Find where the given text appears and provide that cell's center as [X, Y] coordinate. 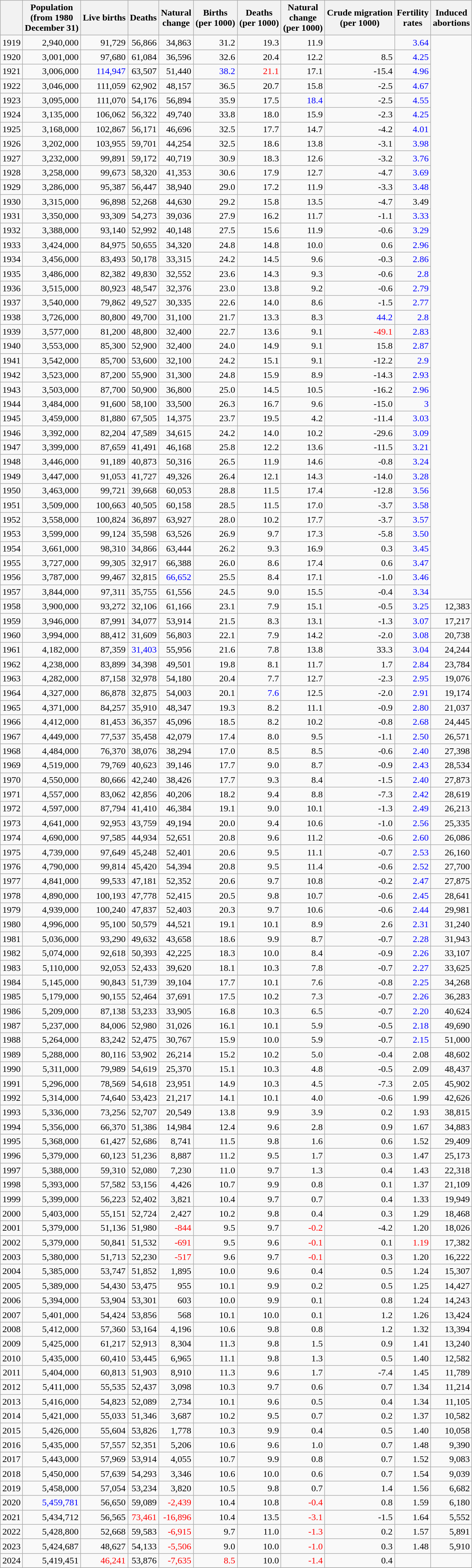
32,106 [143, 606]
49,194 [176, 823]
28,619 [451, 794]
54,394 [176, 866]
5,311,000 [52, 1069]
20.1 [215, 693]
5,394,000 [52, 1300]
59,172 [143, 158]
48,347 [176, 708]
9,083 [451, 1459]
8.8 [303, 794]
5,074,000 [52, 953]
3.57 [413, 520]
32,917 [143, 563]
44,630 [176, 202]
26.5 [215, 462]
12,582 [451, 1358]
2002 [11, 1242]
53,445 [143, 1358]
5,421,000 [52, 1416]
20.0 [215, 823]
1986 [11, 1011]
21,217 [176, 1098]
1940 [11, 346]
17.9 [259, 172]
3.09 [413, 433]
2000 [11, 1214]
5,425,000 [52, 1344]
50,316 [176, 462]
3.08 [413, 635]
5,393,000 [52, 1185]
8.1 [259, 664]
16.9 [303, 548]
2.6 [360, 925]
50,579 [143, 925]
1.99 [413, 1098]
40,719 [176, 158]
4,412,000 [52, 722]
2.52 [413, 866]
19,949 [451, 1199]
87,659 [104, 447]
3.21 [413, 447]
1976 [11, 866]
26.3 [215, 404]
-2,439 [176, 1503]
50,393 [143, 953]
34,863 [176, 43]
21,037 [451, 708]
56,894 [176, 100]
5,388,000 [52, 1170]
1.47 [413, 1156]
1971 [11, 794]
-14.0 [360, 476]
51,532 [143, 1242]
103,955 [104, 144]
14.7 [303, 129]
34,077 [143, 621]
28.8 [215, 491]
5,179,000 [52, 997]
40,873 [143, 462]
66,652 [176, 577]
3.25 [413, 606]
26.0 [215, 563]
111,070 [104, 100]
54,293 [143, 1474]
52,351 [143, 1445]
1983 [11, 968]
1.25 [413, 1286]
-517 [176, 1257]
3,900,000 [52, 606]
1998 [11, 1185]
40,206 [176, 794]
1951 [11, 505]
99,721 [104, 491]
3,456,000 [52, 259]
1993 [11, 1112]
1943 [11, 389]
52,992 [143, 231]
2017 [11, 1459]
1948 [11, 462]
4.55 [413, 100]
111,059 [104, 86]
63,927 [176, 520]
5,206 [176, 1445]
55,956 [176, 650]
24.5 [215, 592]
5,264,000 [52, 1040]
2.42 [413, 794]
11,214 [451, 1387]
2.68 [413, 722]
5,385,000 [52, 1271]
40,623 [143, 765]
97,649 [104, 852]
59,583 [143, 1532]
23,784 [451, 664]
49,740 [176, 115]
1934 [11, 259]
1924 [11, 115]
14.6 [303, 462]
99,891 [104, 158]
87,794 [104, 809]
1961 [11, 650]
2.56 [413, 823]
2007 [11, 1315]
21.6 [215, 650]
2001 [11, 1228]
2023 [11, 1546]
20,549 [176, 1112]
2024 [11, 1560]
19,076 [451, 679]
1942 [11, 375]
99,124 [104, 534]
50,841 [104, 1242]
49,830 [143, 274]
46,168 [176, 447]
39,620 [176, 968]
3,484,000 [52, 404]
51,386 [143, 1127]
1954 [11, 548]
3,599,000 [52, 534]
5,145,000 [52, 982]
57,360 [104, 1329]
3,553,000 [52, 346]
3,844,000 [52, 592]
80,800 [104, 317]
52,464 [143, 997]
52,433 [143, 968]
-12.2 [360, 360]
13,240 [451, 1344]
36,800 [176, 389]
53,826 [143, 1430]
4.0 [303, 1098]
Crude migration(per 1000) [360, 18]
2.47 [413, 881]
38,940 [176, 187]
2.49 [413, 809]
1945 [11, 418]
2011 [11, 1373]
54,430 [104, 1286]
54,273 [143, 216]
1.67 [413, 1127]
3,726,000 [52, 317]
97,311 [104, 592]
52,403 [176, 910]
1997 [11, 1170]
3.46 [413, 577]
1944 [11, 404]
5,426,000 [52, 1430]
81,880 [104, 418]
-15.0 [360, 404]
1.54 [413, 1474]
24,244 [451, 650]
2.43 [413, 765]
14,375 [176, 418]
7.7 [259, 679]
603 [176, 1300]
81,200 [104, 332]
2022 [11, 1532]
48,627 [104, 1546]
1,778 [176, 1430]
53,904 [104, 1300]
1939 [11, 332]
13,394 [451, 1329]
2.28 [413, 939]
-3.3 [360, 187]
36,897 [143, 520]
-49.1 [360, 332]
34,398 [143, 664]
73,461 [143, 1517]
51,980 [143, 1228]
48,547 [143, 288]
63,444 [176, 548]
26,213 [451, 809]
26,214 [176, 1054]
90,843 [104, 982]
25,173 [451, 1156]
3.56 [413, 491]
28,641 [451, 895]
16,222 [451, 1257]
1.33 [413, 1199]
34,615 [176, 433]
1923 [11, 100]
51,136 [104, 1228]
15.5 [303, 592]
2.86 [413, 259]
1956 [11, 577]
3,515,000 [52, 288]
-5,506 [176, 1546]
54,133 [143, 1546]
17.3 [303, 534]
47,837 [143, 910]
63,507 [143, 71]
1978 [11, 895]
15.2 [215, 1054]
5,288,000 [52, 1054]
27.5 [215, 231]
2.50 [413, 737]
32,978 [143, 679]
46,696 [176, 129]
46,384 [176, 809]
46,241 [104, 1560]
1.26 [413, 1315]
33,625 [451, 968]
2,427 [176, 1214]
Population(from 1980December 31) [52, 18]
53,423 [143, 1098]
35,910 [143, 708]
1970 [11, 780]
2.95 [413, 679]
-7.4 [360, 1373]
3,946,000 [52, 621]
4,238,000 [52, 664]
13,424 [451, 1315]
3.48 [413, 187]
83,242 [104, 1040]
91,053 [104, 476]
54,424 [104, 1315]
100,240 [104, 910]
31,026 [176, 1026]
82,204 [104, 433]
5,419,451 [52, 1560]
31,403 [143, 650]
2003 [11, 1257]
1927 [11, 158]
568 [176, 1315]
24,445 [451, 722]
3,001,000 [52, 57]
2.84 [413, 664]
41,727 [143, 476]
26,160 [451, 852]
4.67 [413, 86]
3,346 [176, 1474]
7,230 [176, 1170]
5,428,800 [52, 1532]
2012 [11, 1387]
22.7 [215, 332]
1,895 [176, 1271]
14.8 [259, 245]
18,026 [451, 1228]
3.34 [413, 592]
29,409 [451, 1141]
2,734 [176, 1402]
5,411,000 [52, 1387]
1935 [11, 274]
1.43 [413, 1170]
1991 [11, 1083]
4,690,000 [52, 838]
60,123 [104, 1156]
25,335 [451, 823]
26.2 [215, 548]
5,458,000 [52, 1488]
3,503,000 [52, 389]
18.1 [215, 968]
53,876 [143, 1560]
2.79 [413, 288]
4,371,000 [52, 708]
1969 [11, 765]
37,691 [176, 997]
2.08 [413, 1054]
5,891 [451, 1532]
4,426 [176, 1185]
85,700 [104, 360]
5,368,000 [52, 1141]
26,571 [451, 737]
54,823 [104, 1402]
3,687 [176, 1416]
23.6 [215, 274]
1932 [11, 231]
30,335 [176, 303]
3,095,000 [52, 100]
1953 [11, 534]
30.6 [215, 172]
88,412 [104, 635]
1949 [11, 476]
51,236 [143, 1156]
87,138 [104, 1011]
1977 [11, 881]
51,440 [176, 71]
27.9 [215, 216]
1982 [11, 953]
5,401,000 [52, 1315]
99,814 [104, 866]
41,410 [143, 809]
79,862 [104, 303]
40,505 [143, 505]
1995 [11, 1141]
12.6 [303, 158]
1919 [11, 43]
Naturalchange [176, 18]
12,383 [451, 606]
1987 [11, 1026]
1959 [11, 621]
2014 [11, 1416]
1994 [11, 1127]
97,585 [104, 838]
18.5 [215, 722]
38,076 [143, 751]
67,505 [143, 418]
49,700 [143, 317]
33.8 [215, 115]
4,739,000 [52, 852]
3,098 [176, 1387]
3,392,000 [52, 433]
22.1 [215, 635]
32,100 [176, 360]
1928 [11, 172]
53,902 [143, 1054]
13.3 [259, 317]
5,336,000 [52, 1112]
23.7 [215, 418]
31,300 [176, 375]
5,434,712 [52, 1517]
44.2 [360, 317]
54,180 [176, 679]
8,887 [176, 1156]
5,389,000 [52, 1286]
5,110,000 [52, 968]
5,412,000 [52, 1329]
57,557 [104, 1445]
16.1 [215, 1026]
2010 [11, 1358]
1968 [11, 751]
3,447,000 [52, 476]
3,315,000 [52, 202]
79,769 [104, 765]
2.77 [413, 303]
44,934 [143, 838]
42,856 [143, 794]
92,618 [104, 953]
53,475 [143, 1286]
23.0 [215, 288]
4.01 [413, 129]
63,526 [176, 534]
40,148 [176, 231]
Births(per 1000) [215, 18]
42,240 [143, 780]
2.18 [413, 1026]
93,309 [104, 216]
53,233 [143, 1011]
51,852 [143, 1271]
36.5 [215, 86]
3,523,000 [52, 375]
90,155 [104, 997]
51,739 [143, 982]
27,700 [451, 866]
25.5 [215, 577]
8,910 [176, 1373]
1972 [11, 809]
2015 [11, 1430]
5,443,000 [52, 1459]
3.58 [413, 505]
Fertilityrates [413, 18]
6,965 [176, 1358]
3.45 [413, 548]
1.32 [413, 1329]
3.33 [413, 216]
4,790,000 [52, 866]
3.49 [413, 202]
1.59 [413, 1503]
36,596 [176, 57]
-16.2 [360, 389]
3,286,000 [52, 187]
42,225 [176, 953]
5,403,000 [52, 1214]
60,053 [176, 491]
31,100 [176, 317]
80,666 [104, 780]
3,202,000 [52, 144]
2.87 [413, 346]
1.64 [413, 1517]
1941 [11, 360]
1952 [11, 520]
3,046,000 [52, 86]
1964 [11, 693]
73,256 [104, 1112]
26,086 [451, 838]
3,542,000 [52, 360]
3,577,000 [52, 332]
11,789 [451, 1373]
47,181 [143, 881]
41,353 [176, 172]
52,651 [176, 838]
2.09 [413, 1069]
-6,915 [176, 1532]
11,105 [451, 1402]
4,550,000 [52, 780]
2008 [11, 1329]
57,639 [104, 1474]
56,322 [143, 115]
56,866 [143, 43]
93,272 [104, 606]
10,058 [451, 1430]
38,294 [176, 751]
32,815 [143, 577]
1974 [11, 838]
3,350,000 [52, 216]
6,180 [451, 1503]
1996 [11, 1156]
43,658 [176, 939]
53,156 [143, 1185]
39,036 [176, 216]
1938 [11, 317]
79,989 [104, 1069]
42,079 [176, 737]
1936 [11, 288]
5,424,687 [52, 1546]
5,450,000 [52, 1474]
2.15 [413, 1040]
17,217 [451, 621]
77,537 [104, 737]
57,054 [104, 1488]
-12.8 [360, 491]
53,600 [143, 360]
36,357 [143, 722]
61,084 [143, 57]
1.45 [413, 1373]
3.50 [413, 534]
12.5 [303, 693]
3,727,000 [52, 563]
44,254 [176, 144]
18,468 [451, 1214]
97,680 [104, 57]
17,382 [451, 1242]
1990 [11, 1069]
2009 [11, 1344]
31,609 [143, 635]
2,940,000 [52, 43]
56,447 [143, 187]
-0.3 [360, 259]
55,151 [104, 1214]
1.29 [413, 1214]
3,994,000 [52, 635]
4,641,000 [52, 823]
4,996,000 [52, 925]
19.5 [259, 418]
1992 [11, 1098]
14,427 [451, 1286]
48,800 [143, 332]
1929 [11, 187]
52,475 [143, 1040]
52,707 [143, 1112]
56,171 [143, 129]
3.47 [413, 563]
33,500 [176, 404]
2.80 [413, 708]
50,178 [143, 259]
1985 [11, 997]
34,866 [143, 548]
61,427 [104, 1141]
2.83 [413, 332]
4,597,000 [52, 809]
15,307 [451, 1271]
45,248 [143, 852]
91,729 [104, 43]
1965 [11, 708]
2.53 [413, 852]
14.2 [303, 635]
42,626 [451, 1098]
100,193 [104, 895]
3,006,000 [52, 71]
16.7 [259, 404]
3,168,000 [52, 129]
4,484,000 [52, 751]
23.1 [215, 606]
19.8 [215, 664]
52,724 [143, 1214]
3.9 [303, 1112]
1.0 [303, 1445]
1.5 [303, 1344]
45,096 [176, 722]
27,875 [451, 881]
66,370 [104, 1127]
20.5 [215, 895]
52,230 [143, 1257]
98,310 [104, 548]
30.9 [215, 158]
4.5 [303, 1083]
9.2 [303, 288]
23,951 [176, 1083]
9,390 [451, 1445]
25.8 [215, 447]
5,296,000 [52, 1083]
5,910 [451, 1546]
66,388 [176, 563]
1975 [11, 852]
12.1 [259, 476]
-5.8 [360, 534]
15.6 [259, 231]
32,376 [176, 288]
3.28 [413, 476]
52,686 [143, 1141]
3,509,000 [52, 505]
1.56 [413, 1488]
6.5 [303, 1011]
4,327,000 [52, 693]
-11.5 [360, 447]
1.93 [413, 1112]
2.9 [413, 360]
2005 [11, 1286]
60,813 [104, 1373]
60,410 [104, 1358]
Inducedabortions [451, 18]
3,558,000 [52, 520]
1988 [11, 1040]
3,388,000 [52, 231]
25.0 [215, 389]
1922 [11, 86]
48,437 [451, 1069]
21.7 [215, 317]
80,116 [104, 1054]
59,089 [143, 1503]
1.6 [303, 1141]
26.9 [215, 534]
5,036,000 [52, 939]
52,080 [143, 1170]
52,668 [104, 1532]
3,661,000 [52, 548]
51,000 [451, 1040]
25,370 [176, 1069]
52,437 [143, 1387]
52,352 [176, 881]
86,878 [104, 693]
8,304 [176, 1344]
1966 [11, 722]
32,552 [176, 274]
45,420 [143, 866]
34,883 [451, 1127]
18.4 [303, 100]
4,182,000 [52, 650]
20.3 [215, 910]
33,315 [176, 259]
-15.4 [360, 71]
38,426 [176, 780]
11.4 [303, 866]
84,006 [104, 1026]
50,900 [143, 389]
2020 [11, 1503]
2018 [11, 1474]
22.6 [215, 303]
955 [176, 1286]
5,314,000 [52, 1098]
2.60 [413, 838]
13.1 [303, 621]
1989 [11, 1054]
-14.3 [360, 375]
4,939,000 [52, 910]
-1.4 [303, 1560]
Live births [104, 18]
5,552 [451, 1517]
83,062 [104, 794]
1957 [11, 592]
39,668 [143, 491]
1947 [11, 447]
52,900 [143, 346]
84,257 [104, 708]
3,459,000 [52, 418]
54,003 [176, 693]
5.0 [303, 1054]
1955 [11, 563]
-7,635 [176, 1560]
3,821 [176, 1199]
40,624 [451, 1011]
99,305 [104, 563]
28.0 [215, 520]
43,759 [143, 823]
16.8 [215, 1011]
1.57 [413, 1532]
52,415 [176, 895]
3.07 [413, 621]
3,463,000 [52, 491]
60,158 [176, 505]
92,053 [104, 968]
3.04 [413, 650]
55,604 [104, 1430]
Deaths [143, 18]
1926 [11, 144]
32,875 [143, 693]
49,326 [176, 476]
-11.4 [360, 418]
2004 [11, 1271]
1950 [11, 491]
2.45 [413, 895]
14.1 [215, 1098]
53,164 [143, 1329]
56,803 [176, 635]
2013 [11, 1402]
1933 [11, 245]
41,491 [143, 447]
27,873 [451, 780]
83,493 [104, 259]
35,598 [143, 534]
54,176 [143, 100]
5,399,000 [52, 1199]
52,401 [176, 852]
102,867 [104, 129]
-29.6 [360, 433]
87,700 [104, 389]
100,824 [104, 520]
4.2 [303, 418]
5,380,000 [52, 1257]
3,399,000 [52, 447]
100,663 [104, 505]
33,905 [176, 1011]
21.5 [215, 621]
83,899 [104, 664]
62,902 [143, 86]
57,582 [104, 1185]
5,356,000 [52, 1127]
54,619 [143, 1069]
78,569 [104, 1083]
51,903 [143, 1373]
2.05 [413, 1083]
2.91 [413, 693]
87,359 [104, 650]
20.7 [259, 86]
4,449,000 [52, 737]
29.0 [215, 187]
55,033 [104, 1416]
3.64 [413, 43]
34,268 [451, 982]
28,534 [451, 765]
52,268 [143, 202]
96,898 [104, 202]
10,582 [451, 1416]
17.2 [259, 187]
4,519,000 [52, 765]
82,382 [104, 274]
39,146 [176, 765]
80,923 [104, 288]
33,107 [451, 953]
52,980 [143, 1026]
2021 [11, 1517]
84,975 [104, 245]
81,453 [104, 722]
2.27 [413, 968]
34,320 [176, 245]
49,690 [451, 1026]
31,943 [451, 939]
3,232,000 [52, 158]
28.5 [215, 505]
61,217 [104, 1344]
44,521 [176, 925]
58,320 [143, 172]
1973 [11, 823]
33.3 [360, 650]
2.31 [413, 925]
3,135,000 [52, 115]
38,815 [451, 1112]
1921 [11, 71]
48,602 [451, 1054]
3,258,000 [52, 172]
1958 [11, 606]
55,900 [143, 375]
1999 [11, 1199]
93,140 [104, 231]
47,589 [143, 433]
50,655 [143, 245]
1981 [11, 939]
99,533 [104, 881]
35.9 [215, 100]
4.96 [413, 71]
47,778 [143, 895]
4,282,000 [52, 679]
1.41 [413, 1344]
1925 [11, 129]
61,556 [176, 592]
59,701 [143, 144]
21,109 [451, 1185]
35,755 [143, 592]
3.69 [413, 172]
8,741 [176, 1141]
56,650 [104, 1503]
1.4 [360, 1488]
14,243 [451, 1300]
52,089 [143, 1402]
3 [413, 404]
1960 [11, 635]
52,913 [143, 1344]
56,565 [104, 1517]
61,166 [176, 606]
6,682 [451, 1488]
1984 [11, 982]
1930 [11, 202]
51,346 [143, 1416]
38.2 [215, 71]
55,535 [104, 1387]
-3.2 [360, 158]
35,458 [143, 737]
93,290 [104, 939]
92,953 [104, 823]
3,820 [176, 1488]
3.03 [413, 418]
1920 [11, 57]
51,713 [104, 1257]
3,540,000 [52, 303]
29.2 [215, 202]
7.3 [303, 997]
91,189 [104, 462]
4,196 [176, 1329]
1.19 [413, 1242]
53,234 [143, 1488]
39,104 [176, 982]
8.0 [259, 737]
26.4 [215, 476]
56,223 [104, 1199]
36,283 [451, 997]
58,100 [143, 404]
2006 [11, 1300]
30,767 [176, 1040]
16.2 [259, 216]
2016 [11, 1445]
53,856 [143, 1315]
31.2 [215, 43]
2.25 [413, 982]
5,416,000 [52, 1402]
18.0 [259, 115]
1946 [11, 433]
1937 [11, 303]
1967 [11, 737]
3.98 [413, 144]
12.4 [215, 1127]
1931 [11, 216]
87,158 [104, 679]
3.76 [413, 158]
4,890,000 [52, 895]
114,947 [104, 71]
99,673 [104, 172]
4,055 [176, 1459]
32.6 [215, 57]
85,300 [104, 346]
53,301 [143, 1300]
Deaths(per 1000) [259, 18]
24.0 [215, 346]
2.20 [413, 1011]
4,557,000 [52, 794]
Naturalchange(per 1000) [303, 18]
-844 [176, 1228]
2.44 [413, 910]
5,209,000 [52, 1011]
20,738 [451, 635]
95,387 [104, 187]
-691 [176, 1242]
5,237,000 [52, 1026]
14,984 [176, 1127]
27,398 [451, 751]
49,501 [176, 664]
21.1 [259, 71]
87,200 [104, 375]
4.8 [303, 1069]
59,310 [104, 1170]
53,747 [104, 1271]
3,787,000 [52, 577]
54,618 [143, 1083]
18.2 [215, 794]
5,404,000 [52, 1373]
9,039 [451, 1474]
29,981 [451, 910]
1963 [11, 679]
3,446,000 [52, 462]
99,467 [104, 577]
1980 [11, 925]
3,424,000 [52, 245]
87,991 [104, 621]
-16,896 [176, 1517]
48,157 [176, 86]
19,174 [451, 693]
31,240 [451, 925]
5,459,781 [52, 1503]
1962 [11, 664]
95,100 [104, 925]
49,527 [143, 303]
2019 [11, 1488]
91,600 [104, 404]
4,841,000 [52, 881]
2.93 [413, 375]
22,318 [451, 1170]
74,640 [104, 1098]
106,062 [104, 115]
76,370 [104, 751]
3.24 [413, 462]
52,402 [143, 1199]
49,632 [143, 939]
57,969 [104, 1459]
3,486,000 [52, 274]
3.29 [413, 231]
1979 [11, 910]
45,902 [451, 1083]
